Find where the given text appears and provide that cell's center as [X, Y] coordinate. 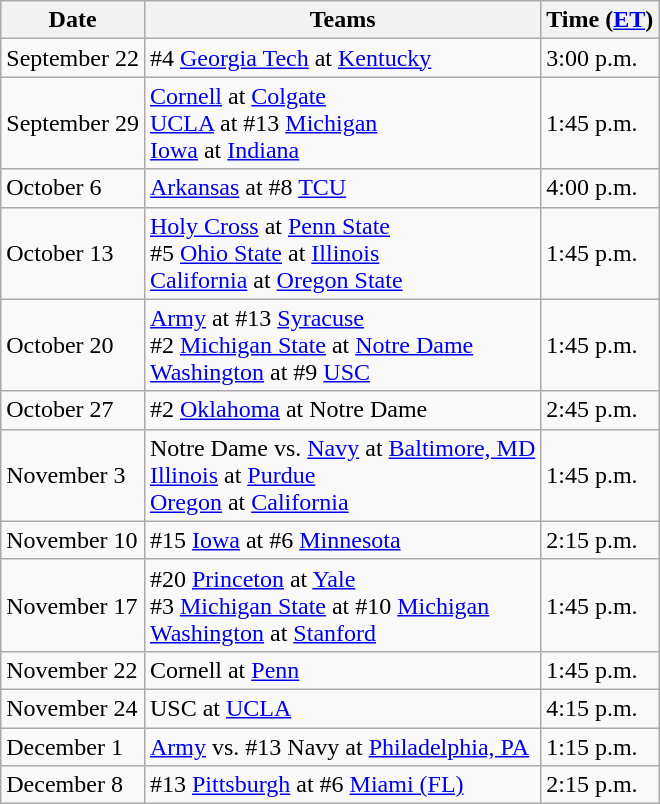
November 3 [73, 475]
Time (ET) [600, 20]
Holy Cross at Penn State#5 Ohio State at IllinoisCalifornia at Oregon State [342, 253]
4:15 p.m. [600, 708]
December 1 [73, 747]
2:45 p.m. [600, 410]
December 8 [73, 785]
November 22 [73, 670]
Teams [342, 20]
#4 Georgia Tech at Kentucky [342, 58]
Army at #13 Syracuse#2 Michigan State at Notre DameWashington at #9 USC [342, 345]
November 24 [73, 708]
Cornell at Penn [342, 670]
November 17 [73, 605]
Arkansas at #8 TCU [342, 188]
October 27 [73, 410]
#13 Pittsburgh at #6 Miami (FL) [342, 785]
September 22 [73, 58]
October 13 [73, 253]
Cornell at ColgateUCLA at #13 MichiganIowa at Indiana [342, 123]
#20 Princeton at Yale#3 Michigan State at #10 MichiganWashington at Stanford [342, 605]
Army vs. #13 Navy at Philadelphia, PA [342, 747]
1:15 p.m. [600, 747]
November 10 [73, 540]
October 6 [73, 188]
Date [73, 20]
3:00 p.m. [600, 58]
September 29 [73, 123]
Notre Dame vs. Navy at Baltimore, MDIllinois at PurdueOregon at California [342, 475]
#2 Oklahoma at Notre Dame [342, 410]
#15 Iowa at #6 Minnesota [342, 540]
USC at UCLA [342, 708]
October 20 [73, 345]
4:00 p.m. [600, 188]
